Capture the cell that displays the provided text and extract its [X, Y] central coordinate. 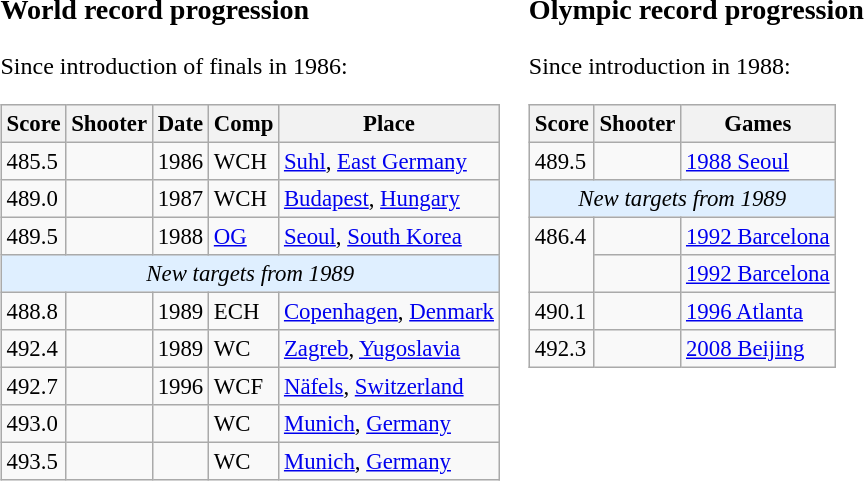
1986 [180, 161]
1988 Seoul [758, 161]
1987 [180, 198]
486.4 [562, 254]
Copenhagen, Denmark [390, 311]
489.0 [34, 198]
Zagreb, Yugoslavia [390, 349]
2008 Beijing [758, 349]
492.4 [34, 349]
Games [758, 123]
WCF [244, 386]
493.5 [34, 462]
488.8 [34, 311]
490.1 [562, 311]
485.5 [34, 161]
1988 [180, 236]
492.7 [34, 386]
Date [180, 123]
Budapest, Hungary [390, 198]
OG [244, 236]
Seoul, South Korea [390, 236]
Näfels, Switzerland [390, 386]
Comp [244, 123]
493.0 [34, 424]
Suhl, East Germany [390, 161]
1996 [180, 386]
ECH [244, 311]
492.3 [562, 349]
1996 Atlanta [758, 311]
Place [390, 123]
